Output the (X, Y) coordinate of the center of the cell containing the given text.  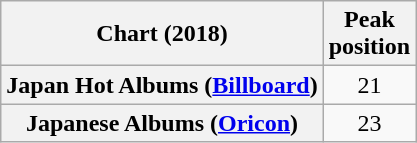
Japanese Albums (Oricon) (162, 123)
23 (369, 123)
21 (369, 85)
Japan Hot Albums (Billboard) (162, 85)
Chart (2018) (162, 34)
Peak position (369, 34)
